From the cell containing the given text, extract its center point as [x, y] coordinate. 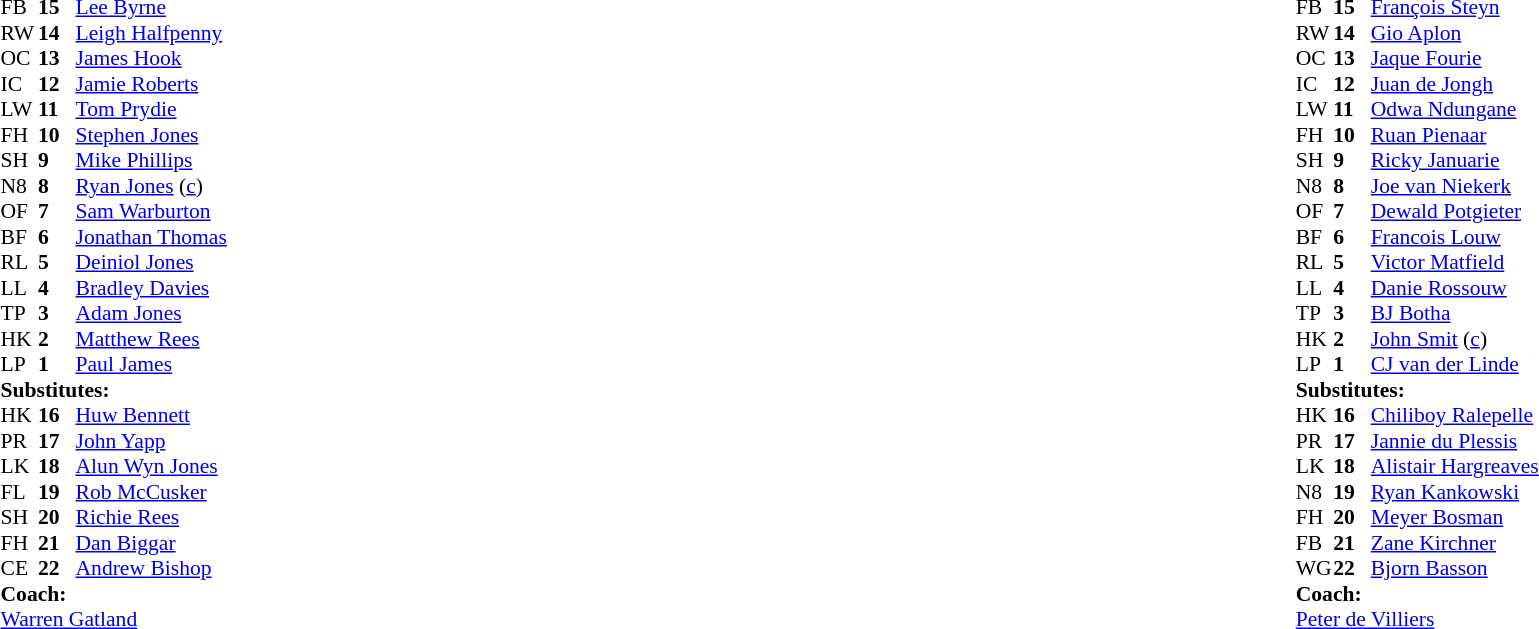
Ryan Kankowski [1455, 492]
Odwa Ndungane [1455, 109]
Victor Matfield [1455, 263]
Danie Rossouw [1455, 288]
Alun Wyn Jones [152, 467]
Deiniol Jones [152, 263]
Meyer Bosman [1455, 517]
Sam Warburton [152, 211]
CJ van der Linde [1455, 365]
WG [1315, 569]
Paul James [152, 365]
Jonathan Thomas [152, 237]
Mike Phillips [152, 161]
Matthew Rees [152, 339]
Jamie Roberts [152, 84]
Adam Jones [152, 313]
James Hook [152, 59]
Richie Rees [152, 517]
Tom Prydie [152, 109]
Ricky Januarie [1455, 161]
Ruan Pienaar [1455, 135]
FB [1315, 543]
Bradley Davies [152, 288]
Dan Biggar [152, 543]
Dewald Potgieter [1455, 211]
Joe van Niekerk [1455, 186]
Huw Bennett [152, 415]
Alistair Hargreaves [1455, 467]
Zane Kirchner [1455, 543]
Ryan Jones (c) [152, 186]
Stephen Jones [152, 135]
Juan de Jongh [1455, 84]
Chiliboy Ralepelle [1455, 415]
Andrew Bishop [152, 569]
Rob McCusker [152, 492]
John Yapp [152, 441]
John Smit (c) [1455, 339]
Jannie du Plessis [1455, 441]
Francois Louw [1455, 237]
FL [19, 492]
Bjorn Basson [1455, 569]
CE [19, 569]
Gio Aplon [1455, 33]
BJ Botha [1455, 313]
Leigh Halfpenny [152, 33]
Jaque Fourie [1455, 59]
